Extract the (X, Y) coordinate from the center of the cell holding the provided text.  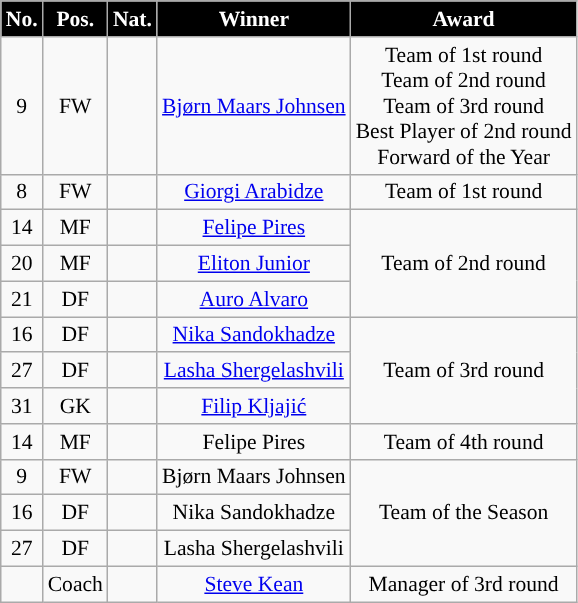
Eliton Junior (254, 264)
No. (22, 19)
Winner (254, 19)
Coach (76, 584)
31 (22, 406)
Giorgi Arabidze (254, 192)
Team of 4th round (464, 442)
Team of 1st round (464, 192)
Nat. (132, 19)
Steve Kean (254, 584)
Team of 2nd round (464, 264)
Team of 3rd round (464, 370)
8 (22, 192)
20 (22, 264)
Filip Kljajić (254, 406)
GK (76, 406)
21 (22, 299)
Award (464, 19)
Team of 1st roundTeam of 2nd roundTeam of 3rd roundBest Player of 2nd roundForward of the Year (464, 106)
Manager of 3rd round (464, 584)
Pos. (76, 19)
Team of the Season (464, 512)
Auro Alvaro (254, 299)
